Locate the cell with the specified text and output its [x, y] center coordinate. 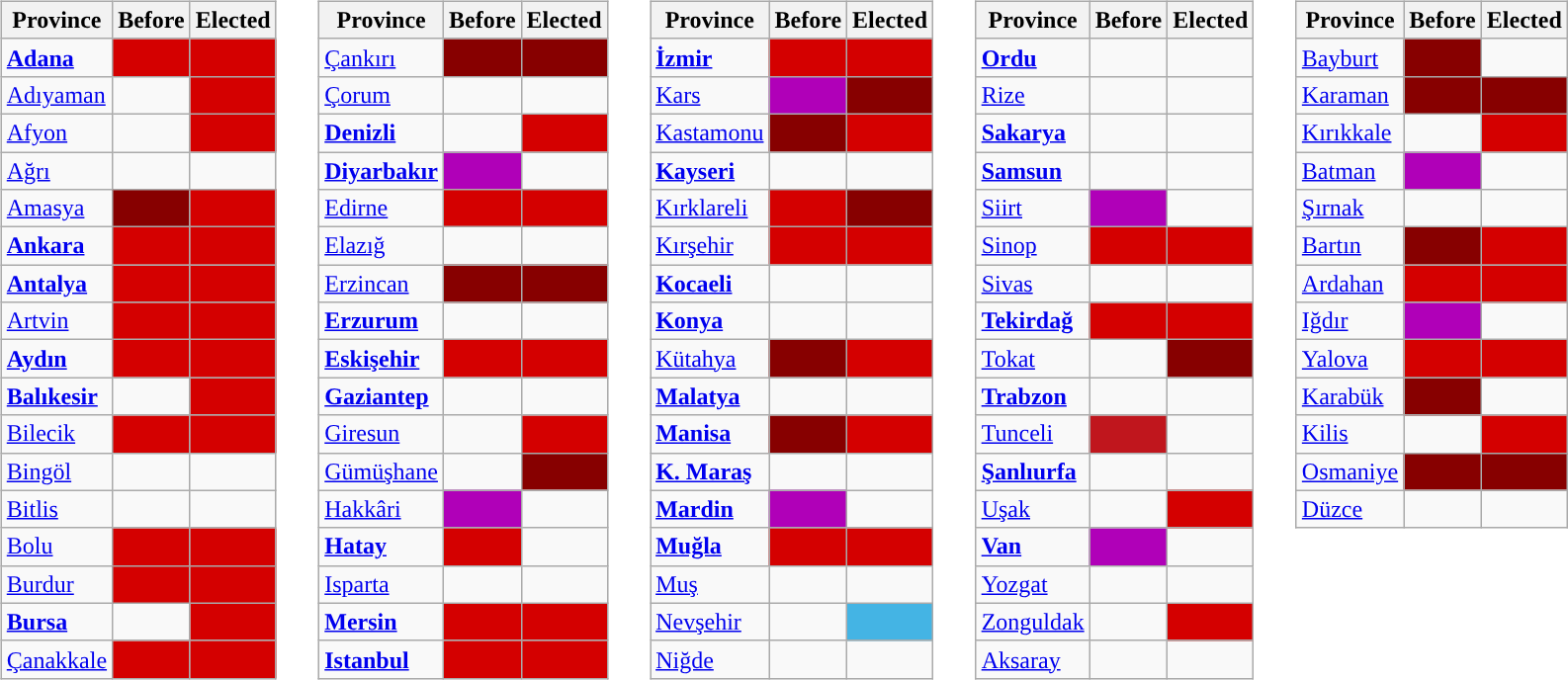
Bayburt [1350, 57]
Şanlıurfa [1032, 471]
Antalya [56, 284]
Sivas [1032, 284]
Afyon [56, 132]
Batman [1350, 171]
Çankırı [382, 57]
Nevşehir [710, 622]
Hakkâri [382, 509]
Sakarya [1032, 132]
İzmir [710, 57]
Mersin [382, 622]
Burdur [56, 584]
Rize [1032, 95]
Yozgat [1032, 584]
Amasya [56, 209]
Tunceli [1032, 434]
Hatay [382, 547]
Aydın [56, 359]
Osmaniye [1350, 471]
Erzincan [382, 284]
Ordu [1032, 57]
Artvin [56, 321]
Ağrı [56, 171]
Elazığ [382, 246]
Istanbul [382, 659]
Bolu [56, 547]
Iğdır [1350, 321]
Düzce [1350, 509]
Bursa [56, 622]
Kırşehir [710, 246]
Kilis [1350, 434]
Ardahan [1350, 284]
Siirt [1032, 209]
Kütahya [710, 359]
Adıyaman [56, 95]
Niğde [710, 659]
Karabük [1350, 396]
Denizli [382, 132]
Konya [710, 321]
Bilecik [56, 434]
Tekirdağ [1032, 321]
Muğla [710, 547]
Aksaray [1032, 659]
Edirne [382, 209]
Mardin [710, 509]
Ankara [56, 246]
Muş [710, 584]
Uşak [1032, 509]
K. Maraş [710, 471]
Çanakkale [56, 659]
Kocaeli [710, 284]
Gaziantep [382, 396]
Zonguldak [1032, 622]
Şırnak [1350, 209]
Samsun [1032, 171]
Isparta [382, 584]
Sinop [1032, 246]
Bartın [1350, 246]
Tokat [1032, 359]
Trabzon [1032, 396]
Gümüşhane [382, 471]
Van [1032, 547]
Erzurum [382, 321]
Diyarbakır [382, 171]
Manisa [710, 434]
Adana [56, 57]
Kastamonu [710, 132]
Bitlis [56, 509]
Malatya [710, 396]
Kayseri [710, 171]
Balıkesir [56, 396]
Kars [710, 95]
Karaman [1350, 95]
Yalova [1350, 359]
Giresun [382, 434]
Kırıkkale [1350, 132]
Bingöl [56, 471]
Çorum [382, 95]
Kırklareli [710, 209]
Eskişehir [382, 359]
